Determine the (x, y) coordinate at the center of the cell enclosing the given text.  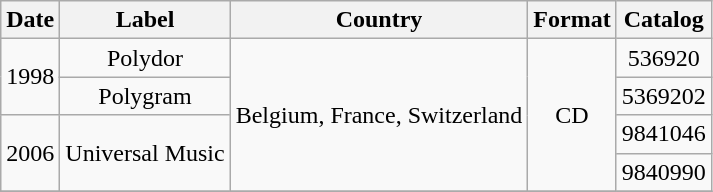
Polydor (145, 58)
Universal Music (145, 153)
2006 (30, 153)
9840990 (664, 172)
1998 (30, 77)
5369202 (664, 96)
536920 (664, 58)
Catalog (664, 20)
CD (572, 115)
Format (572, 20)
9841046 (664, 134)
Polygram (145, 96)
Date (30, 20)
Belgium, France, Switzerland (379, 115)
Label (145, 20)
Country (379, 20)
